Search for the cell housing the specified text and yield its [x, y] center coordinate. 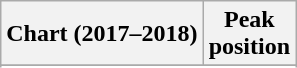
Chart (2017–2018) [102, 34]
Peakposition [249, 34]
